Search for the cell housing the specified text and yield its (x, y) center coordinate. 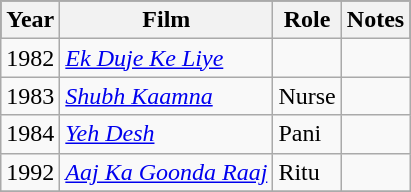
Pani (307, 134)
Notes (375, 20)
Ritu (307, 172)
1984 (30, 134)
1992 (30, 172)
Aaj Ka Goonda Raaj (166, 172)
1982 (30, 58)
Shubh Kaamna (166, 96)
Ek Duje Ke Liye (166, 58)
Yeh Desh (166, 134)
Year (30, 20)
Nurse (307, 96)
1983 (30, 96)
Role (307, 20)
Film (166, 20)
